Find where the given text appears and provide that cell's center as (x, y) coordinate. 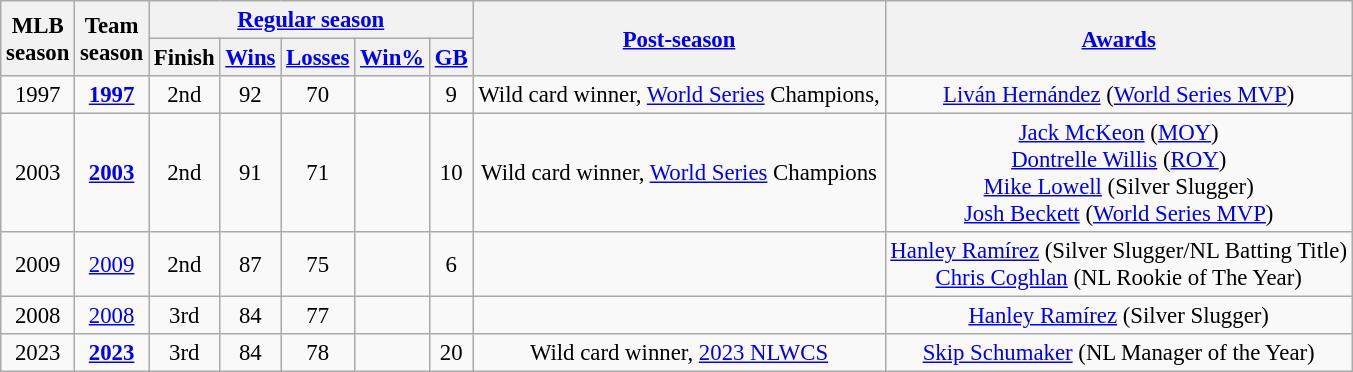
Skip Schumaker (NL Manager of the Year) (1118, 353)
20 (451, 353)
6 (451, 264)
75 (318, 264)
10 (451, 174)
9 (451, 95)
Wild card winner, World Series Champions (679, 174)
Teamseason (112, 38)
78 (318, 353)
GB (451, 58)
91 (250, 174)
Wild card winner, 2023 NLWCS (679, 353)
77 (318, 316)
Jack McKeon (MOY)Dontrelle Willis (ROY)Mike Lowell (Silver Slugger)Josh Beckett (World Series MVP) (1118, 174)
Awards (1118, 38)
MLBseason (38, 38)
Wild card winner, World Series Champions, (679, 95)
Hanley Ramírez (Silver Slugger) (1118, 316)
92 (250, 95)
Post-season (679, 38)
87 (250, 264)
Wins (250, 58)
Liván Hernández (World Series MVP) (1118, 95)
70 (318, 95)
Win% (392, 58)
Regular season (311, 20)
71 (318, 174)
Hanley Ramírez (Silver Slugger/NL Batting Title)Chris Coghlan (NL Rookie of The Year) (1118, 264)
Finish (184, 58)
Losses (318, 58)
